Provide the (x, y) coordinate of the cell's center where the given text is located.  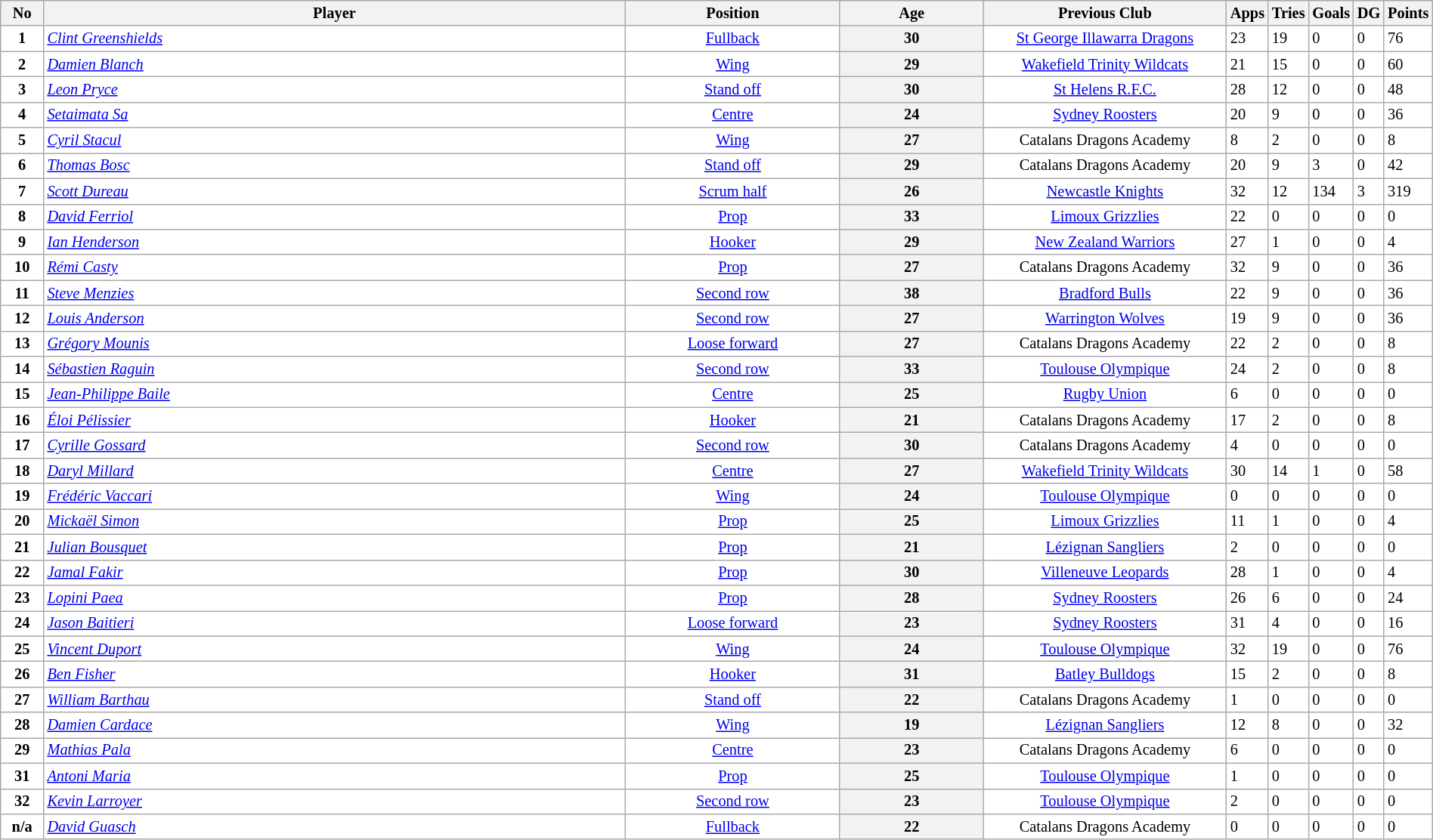
Scott Dureau (335, 191)
Setaimata Sa (335, 115)
48 (1408, 89)
Scrum half (732, 191)
Lopini Paea (335, 598)
Mathias Pala (335, 750)
Player (335, 13)
Warrington Wolves (1105, 318)
Ian Henderson (335, 242)
Clint Greenshields (335, 39)
Damien Blanch (335, 64)
Éloi Pélissier (335, 420)
Goals (1331, 13)
David Ferriol (335, 217)
n/a (23, 826)
Leon Pryce (335, 89)
Age (911, 13)
Cyrille Gossard (335, 445)
Mickaël Simon (335, 521)
Sébastien Raguin (335, 369)
Previous Club (1105, 13)
7 (23, 191)
Damien Cardace (335, 725)
New Zealand Warriors (1105, 242)
Jamal Fakir (335, 573)
Vincent Duport (335, 649)
42 (1408, 165)
18 (23, 471)
Rémi Casty (335, 267)
Daryl Millard (335, 471)
Apps (1247, 13)
Position (732, 13)
319 (1408, 191)
Grégory Mounis (335, 344)
Batley Bulldogs (1105, 674)
Newcastle Knights (1105, 191)
Cyril Stacul (335, 141)
Jean-Philippe Baile (335, 394)
Points (1408, 13)
Frédéric Vaccari (335, 496)
Julian Bousquet (335, 547)
58 (1408, 471)
William Barthau (335, 699)
Steve Menzies (335, 293)
Ben Fisher (335, 674)
134 (1331, 191)
38 (911, 293)
Jason Baitieri (335, 623)
No (23, 13)
Bradford Bulls (1105, 293)
Kevin Larroyer (335, 801)
Antoni Maria (335, 776)
5 (23, 141)
60 (1408, 64)
DG (1369, 13)
St Helens R.F.C. (1105, 89)
Rugby Union (1105, 394)
10 (23, 267)
David Guasch (335, 826)
Tries (1288, 13)
Villeneuve Leopards (1105, 573)
13 (23, 344)
Thomas Bosc (335, 165)
St George Illawarra Dragons (1105, 39)
Louis Anderson (335, 318)
